Pinpoint the cell where the given text exists, returning its [X, Y] midpoint coordinate. 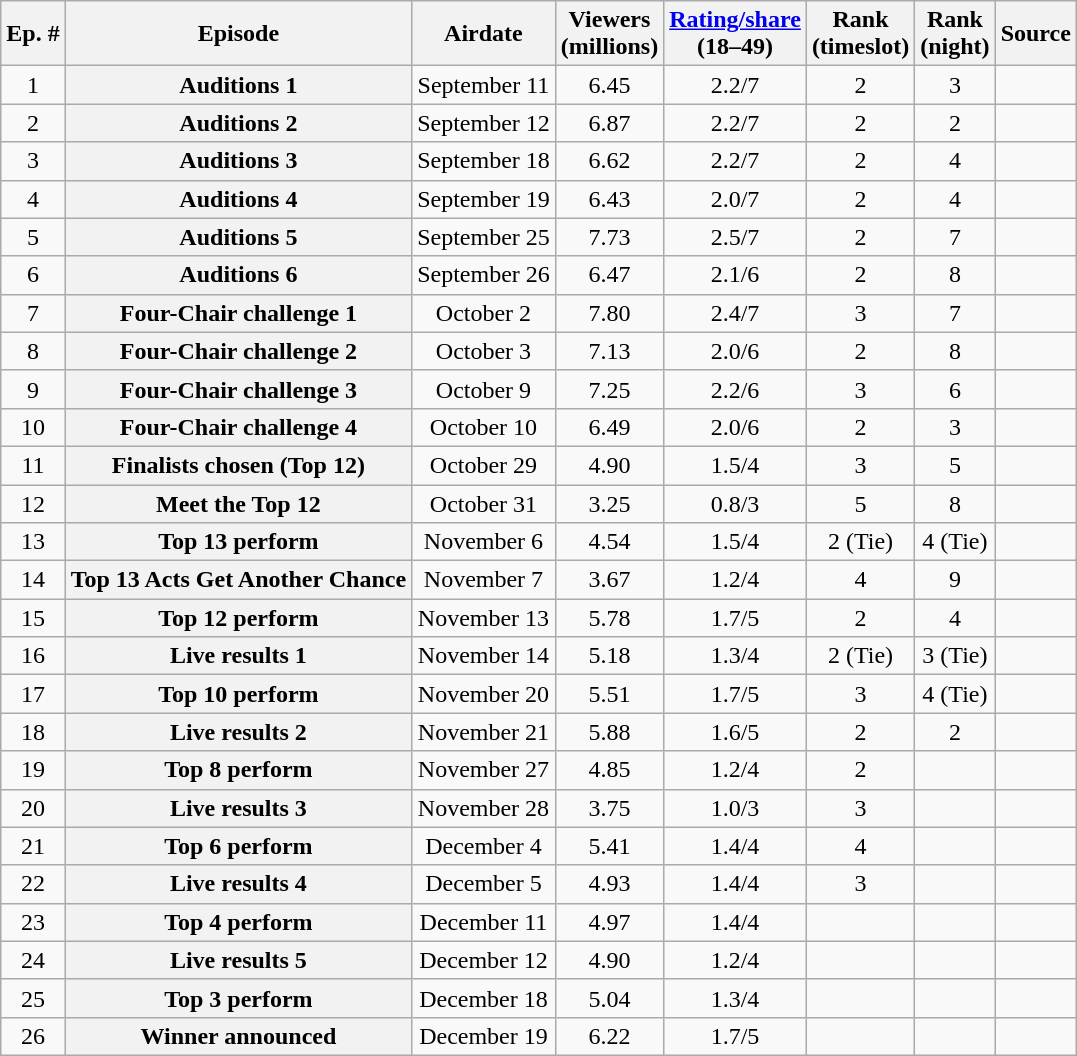
Airdate [484, 34]
4.85 [609, 770]
2.0/7 [736, 199]
November 21 [484, 732]
19 [33, 770]
Rank(night) [955, 34]
6.62 [609, 161]
4.54 [609, 542]
Auditions 1 [238, 85]
December 12 [484, 960]
Top 13 Acts Get Another Chance [238, 580]
Auditions 3 [238, 161]
3.25 [609, 503]
5.04 [609, 998]
1 [33, 85]
5.41 [609, 846]
November 6 [484, 542]
13 [33, 542]
September 18 [484, 161]
Live results 4 [238, 884]
6.22 [609, 1036]
10 [33, 427]
September 19 [484, 199]
September 26 [484, 275]
2.5/7 [736, 237]
Top 8 perform [238, 770]
Live results 5 [238, 960]
4.93 [609, 884]
December 4 [484, 846]
6.43 [609, 199]
2.1/6 [736, 275]
October 2 [484, 313]
Top 10 perform [238, 694]
December 19 [484, 1036]
December 18 [484, 998]
14 [33, 580]
4.97 [609, 922]
November 7 [484, 580]
2.4/7 [736, 313]
Top 13 perform [238, 542]
5.51 [609, 694]
November 20 [484, 694]
Rating/share(18–49) [736, 34]
Top 4 perform [238, 922]
1.6/5 [736, 732]
November 27 [484, 770]
11 [33, 465]
1.0/3 [736, 808]
3.67 [609, 580]
October 29 [484, 465]
7.80 [609, 313]
Four-Chair challenge 2 [238, 351]
7.13 [609, 351]
Meet the Top 12 [238, 503]
17 [33, 694]
September 12 [484, 123]
3 (Tie) [955, 656]
15 [33, 618]
Winner announced [238, 1036]
October 3 [484, 351]
6.49 [609, 427]
7.25 [609, 389]
October 9 [484, 389]
12 [33, 503]
Top 12 perform [238, 618]
Finalists chosen (Top 12) [238, 465]
0.8/3 [736, 503]
Live results 3 [238, 808]
5.78 [609, 618]
November 13 [484, 618]
Top 6 perform [238, 846]
16 [33, 656]
24 [33, 960]
Four-Chair challenge 3 [238, 389]
November 28 [484, 808]
September 25 [484, 237]
7.73 [609, 237]
Four-Chair challenge 4 [238, 427]
October 31 [484, 503]
Four-Chair challenge 1 [238, 313]
6.87 [609, 123]
Auditions 2 [238, 123]
Viewers(millions) [609, 34]
20 [33, 808]
5.88 [609, 732]
Auditions 4 [238, 199]
December 11 [484, 922]
26 [33, 1036]
September 11 [484, 85]
6.47 [609, 275]
Source [1036, 34]
November 14 [484, 656]
23 [33, 922]
October 10 [484, 427]
Live results 1 [238, 656]
5.18 [609, 656]
Ep. # [33, 34]
2.2/6 [736, 389]
Auditions 6 [238, 275]
Episode [238, 34]
Top 3 perform [238, 998]
18 [33, 732]
December 5 [484, 884]
Live results 2 [238, 732]
25 [33, 998]
22 [33, 884]
3.75 [609, 808]
6.45 [609, 85]
21 [33, 846]
Auditions 5 [238, 237]
Rank(timeslot) [860, 34]
